Locate the cell with the specified text and output its (X, Y) center coordinate. 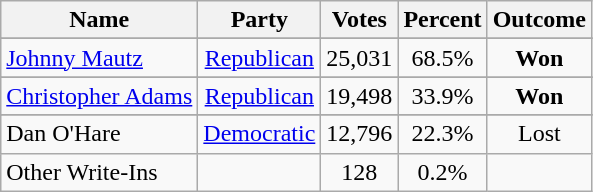
Other Write-Ins (100, 172)
Democratic (260, 134)
Lost (539, 134)
68.5% (442, 58)
25,031 (360, 58)
Johnny Mautz (100, 58)
Christopher Adams (100, 96)
Percent (442, 20)
33.9% (442, 96)
22.3% (442, 134)
128 (360, 172)
Party (260, 20)
Outcome (539, 20)
0.2% (442, 172)
Votes (360, 20)
19,498 (360, 96)
Name (100, 20)
Dan O'Hare (100, 134)
12,796 (360, 134)
